Determine the (X, Y) coordinate at the center of the cell enclosing the given text.  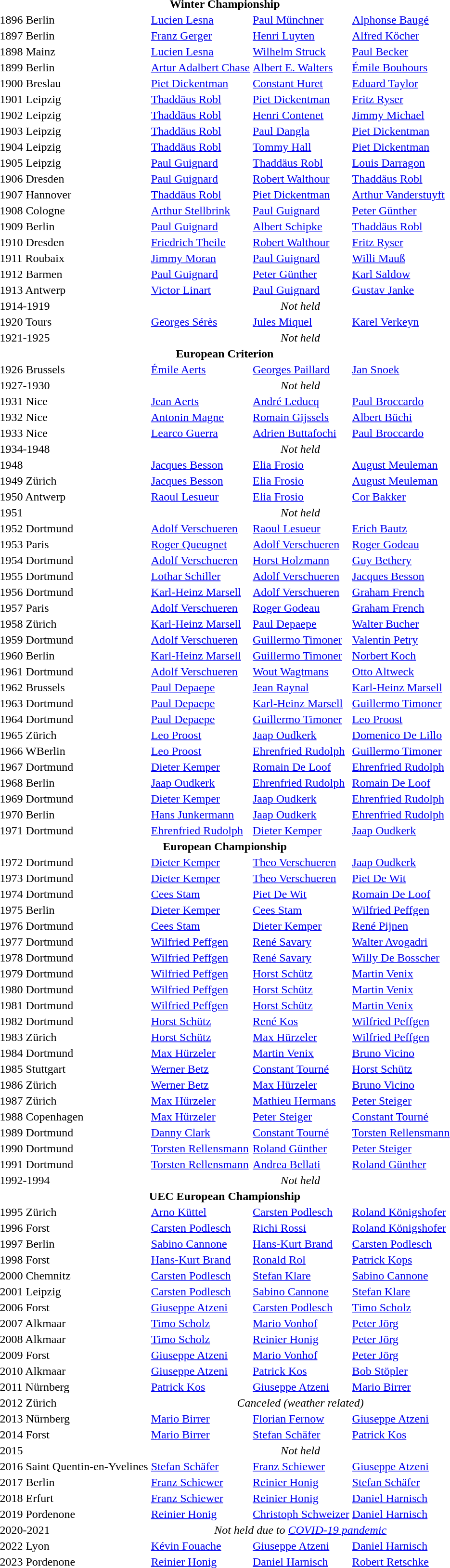
Kévin Fouache (200, 1546)
Stefan Klare (301, 1276)
Horst Holzmann (301, 560)
Franz Gerger (200, 36)
Peter Günther (301, 274)
Artur Adalbert Chase (200, 67)
Danny Clark (200, 1133)
Antonin Magne (200, 417)
Piet De Wit (301, 894)
Andrea Bellati (301, 1164)
Albert E. Walters (301, 67)
Richi Rossi (301, 1228)
Tommy Hall (301, 147)
Wout Wagtmans (301, 672)
Mathieu Hermans (301, 1101)
Peter Steiger (301, 1117)
Paul Dangla (301, 131)
Henri Contenet (301, 115)
Martin Venix (301, 1053)
Constant Huret (301, 83)
Georges Sérès (200, 322)
Wilhelm Struck (301, 52)
Romain Gijssels (301, 417)
Émile Aerts (200, 369)
André Leducq (301, 401)
Roland Günther (301, 1148)
Hans Junkermann (200, 815)
Jules Miquel (301, 322)
Christoph Schweizer (301, 1514)
René Kos (301, 1021)
Florian Fernow (301, 1419)
Paul Münchner (301, 20)
Ronald Rol (301, 1260)
Victor Linart (200, 290)
Henri Luyten (301, 36)
Lothar Schiller (200, 576)
Arthur Stellbrink (200, 211)
Roger Queugnet (200, 544)
Jean Raynal (301, 687)
Romain De Loof (301, 767)
Arno Küttel (200, 1212)
Roger Godeau (301, 608)
Learco Guerra (200, 433)
Adrien Buttafochi (301, 433)
Friedrich Theile (200, 242)
Albert Schipke (301, 226)
Jimmy Moran (200, 258)
Jean Aerts (200, 401)
Georges Paillard (301, 369)
